Output the (X, Y) coordinate of the center of the cell containing the given text.  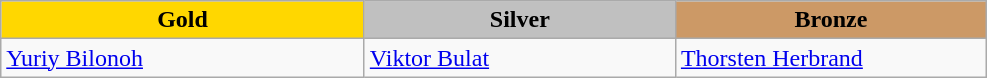
Bronze (830, 20)
Yuriy Bilonoh (183, 58)
Viktor Bulat (520, 58)
Silver (520, 20)
Thorsten Herbrand (830, 58)
Gold (183, 20)
